For the text-containing cell, return its midpoint in (x, y) coordinate format. 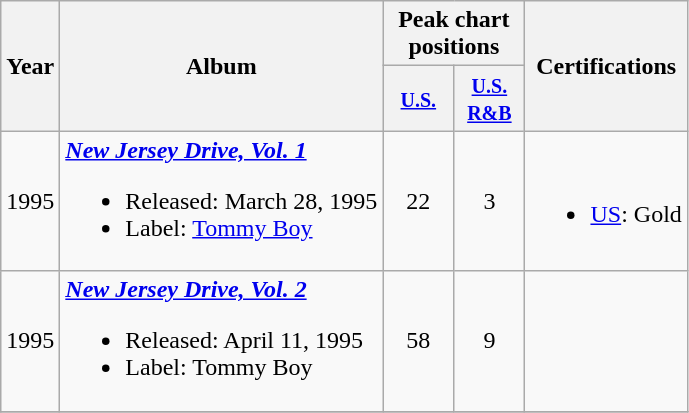
Year (30, 66)
New Jersey Drive, Vol. 1Released: March 28, 1995Label: Tommy Boy (222, 201)
New Jersey Drive, Vol. 2Released: April 11, 1995Label: Tommy Boy (222, 341)
9 (490, 341)
22 (418, 201)
Certifications (606, 66)
US: Gold (606, 201)
58 (418, 341)
Album (222, 66)
U.S. R&B (490, 98)
U.S. (418, 98)
3 (490, 201)
Peak chart positions (454, 34)
